Return the [x, y] coordinate for the center point of the cell that contains the specified text.  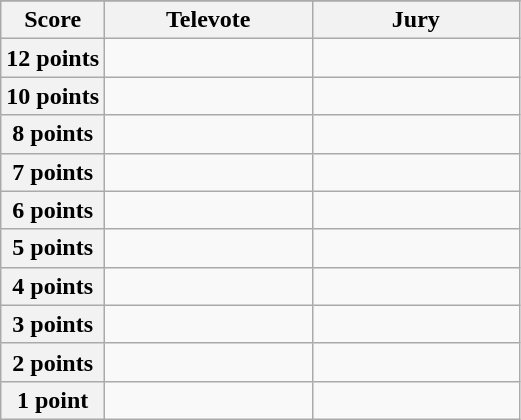
4 points [53, 286]
2 points [53, 362]
5 points [53, 248]
Televote [209, 20]
10 points [53, 96]
Jury [416, 20]
8 points [53, 134]
6 points [53, 210]
12 points [53, 58]
3 points [53, 324]
1 point [53, 400]
Score [53, 20]
7 points [53, 172]
